Pinpoint the cell where the given text exists, returning its (X, Y) midpoint coordinate. 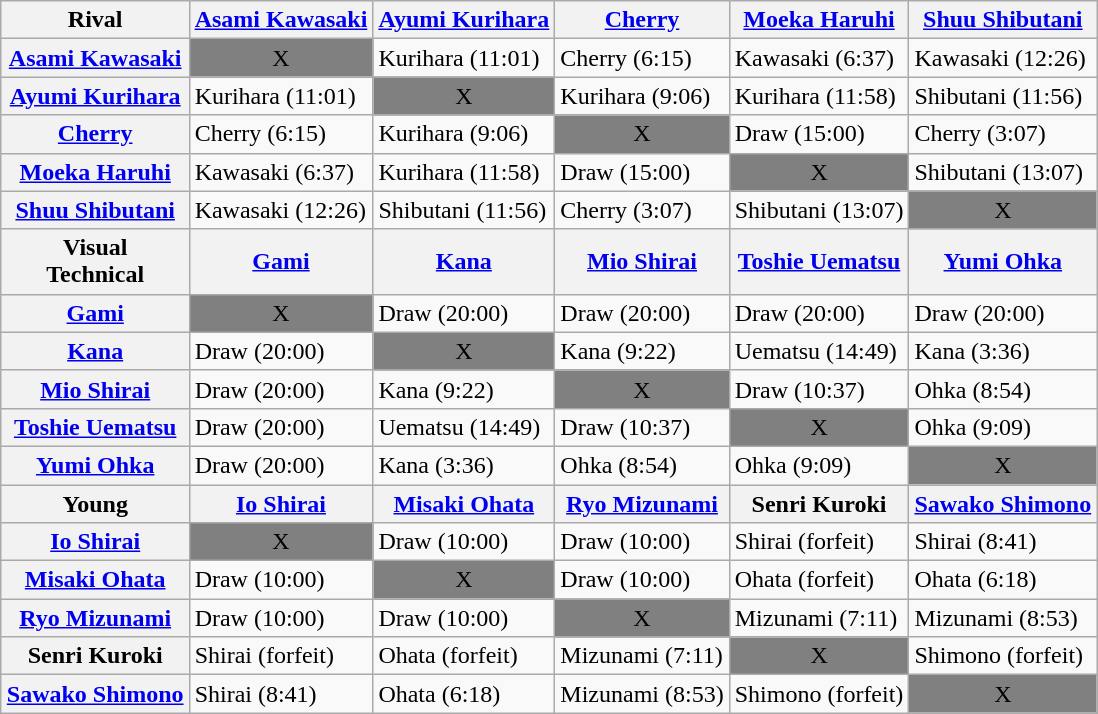
VisualTechnical (95, 262)
Rival (95, 20)
Young (95, 503)
